Output the (X, Y) coordinate of the center of the cell containing the given text.  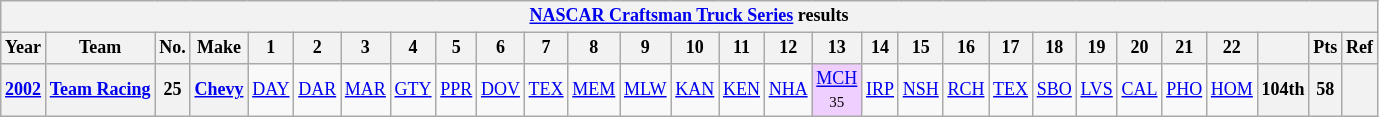
2002 (24, 90)
Team (100, 48)
CAL (1140, 90)
NASCAR Craftsman Truck Series results (689, 16)
17 (1011, 48)
Team Racing (100, 90)
MCH35 (837, 90)
20 (1140, 48)
1 (271, 48)
10 (695, 48)
Ref (1360, 48)
PHO (1184, 90)
IRP (880, 90)
Chevy (219, 90)
7 (546, 48)
RCH (966, 90)
19 (1096, 48)
DAY (271, 90)
DAR (318, 90)
Pts (1326, 48)
No. (172, 48)
6 (501, 48)
MLW (646, 90)
GTY (413, 90)
104th (1283, 90)
9 (646, 48)
Year (24, 48)
2 (318, 48)
58 (1326, 90)
HOM (1232, 90)
21 (1184, 48)
15 (920, 48)
SBO (1054, 90)
22 (1232, 48)
4 (413, 48)
11 (742, 48)
25 (172, 90)
LVS (1096, 90)
16 (966, 48)
KEN (742, 90)
DOV (501, 90)
8 (594, 48)
KAN (695, 90)
12 (788, 48)
MAR (366, 90)
MEM (594, 90)
14 (880, 48)
Make (219, 48)
PPR (456, 90)
3 (366, 48)
NHA (788, 90)
5 (456, 48)
13 (837, 48)
NSH (920, 90)
18 (1054, 48)
